Search for the cell housing the specified text and yield its [X, Y] center coordinate. 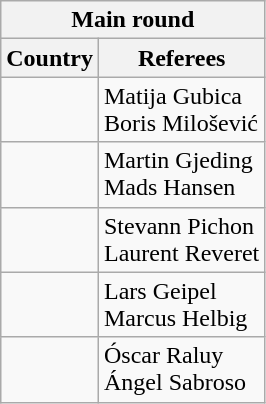
Referees [181, 58]
Country [50, 58]
Matija GubicaBoris Milošević [181, 110]
Main round [133, 20]
Stevann PichonLaurent Reveret [181, 240]
Óscar RaluyÁngel Sabroso [181, 370]
Martin GjedingMads Hansen [181, 174]
Lars GeipelMarcus Helbig [181, 304]
